Capture the cell that displays the provided text and extract its [x, y] central coordinate. 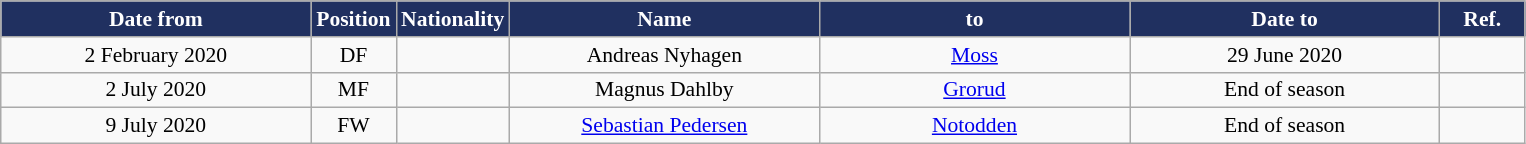
Andreas Nyhagen [664, 55]
Sebastian Pedersen [664, 126]
Grorud [974, 90]
to [974, 19]
Notodden [974, 126]
Date to [1285, 19]
Name [664, 19]
Date from [156, 19]
Moss [974, 55]
MF [354, 90]
Nationality [452, 19]
FW [354, 126]
2 July 2020 [156, 90]
Magnus Dahlby [664, 90]
2 February 2020 [156, 55]
Ref. [1482, 19]
Position [354, 19]
29 June 2020 [1285, 55]
9 July 2020 [156, 126]
DF [354, 55]
